Search for the cell housing the specified text and yield its [X, Y] center coordinate. 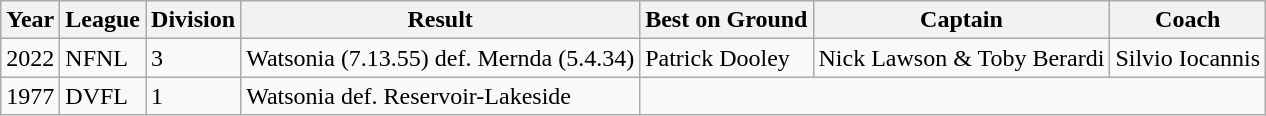
3 [194, 58]
Division [194, 20]
Silvio Iocannis [1188, 58]
Captain [962, 20]
Result [440, 20]
Patrick Dooley [726, 58]
Watsonia (7.13.55) def. Mernda (5.4.34) [440, 58]
1977 [30, 96]
Coach [1188, 20]
Watsonia def. Reservoir-Lakeside [440, 96]
DVFL [103, 96]
NFNL [103, 58]
1 [194, 96]
Nick Lawson & Toby Berardi [962, 58]
Best on Ground [726, 20]
Year [30, 20]
League [103, 20]
2022 [30, 58]
